Locate the cell with the specified text and output its [x, y] center coordinate. 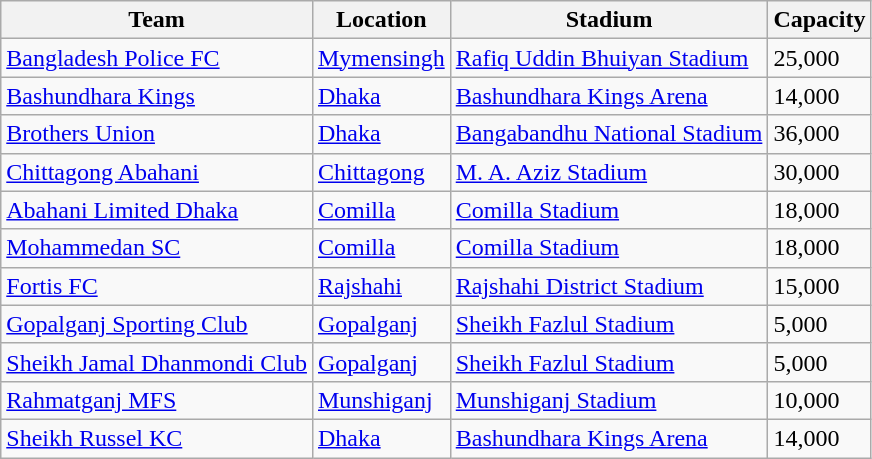
Fortis FC [157, 286]
Chittagong Abahani [157, 172]
Sheikh Jamal Dhanmondi Club [157, 362]
Mymensingh [381, 58]
Capacity [820, 20]
Bangabandhu National Stadium [609, 134]
Brothers Union [157, 134]
Munshiganj [381, 400]
Bangladesh Police FC [157, 58]
Rafiq Uddin Bhuiyan Stadium [609, 58]
Bashundhara Kings [157, 96]
Stadium [609, 20]
Rajshahi [381, 286]
15,000 [820, 286]
Chittagong [381, 172]
Abahani Limited Dhaka [157, 210]
25,000 [820, 58]
Location [381, 20]
Munshiganj Stadium [609, 400]
Rahmatganj MFS [157, 400]
10,000 [820, 400]
Gopalganj Sporting Club [157, 324]
Team [157, 20]
Rajshahi District Stadium [609, 286]
M. A. Aziz Stadium [609, 172]
30,000 [820, 172]
36,000 [820, 134]
Mohammedan SC [157, 248]
Sheikh Russel KC [157, 438]
